Capture the cell that displays the provided text and extract its (X, Y) central coordinate. 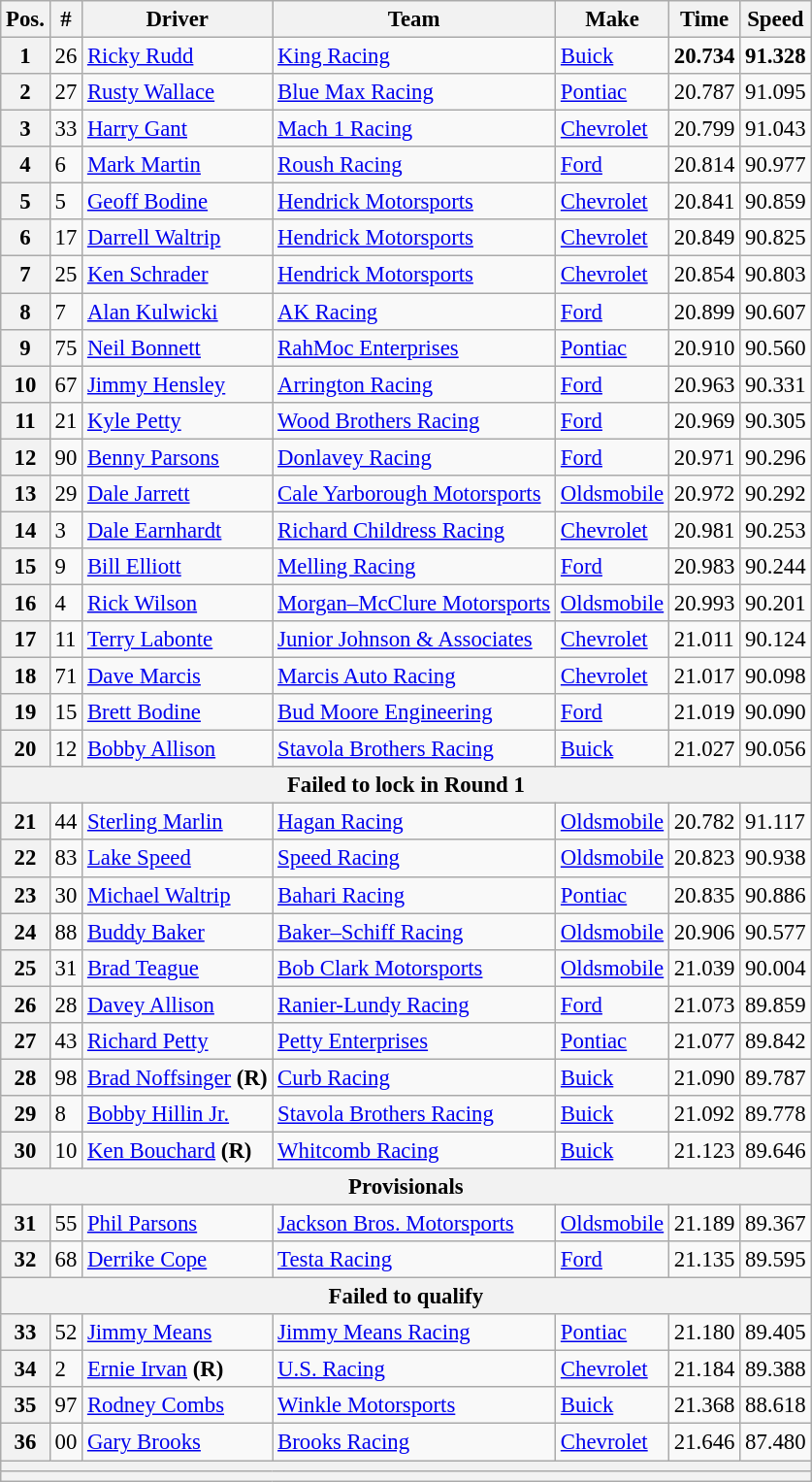
90.124 (776, 640)
20.854 (704, 275)
87.480 (776, 1442)
20.969 (704, 420)
21.019 (704, 712)
67 (66, 384)
21.646 (704, 1442)
Speed Racing (414, 859)
89.388 (776, 1369)
52 (66, 1333)
16 (25, 603)
90.607 (776, 312)
20.823 (704, 859)
20.835 (704, 895)
Driver (178, 19)
Ken Bouchard (R) (178, 1150)
21.184 (704, 1369)
Ranier-Lundy Racing (414, 1004)
90.056 (776, 749)
Jimmy Means (178, 1333)
22 (25, 859)
Ernie Irvan (R) (178, 1369)
Brett Bodine (178, 712)
90.938 (776, 859)
Melling Racing (414, 567)
20.910 (704, 347)
90.004 (776, 968)
Marcis Auto Racing (414, 676)
23 (25, 895)
Pos. (25, 19)
71 (66, 676)
Jimmy Means Racing (414, 1333)
90.859 (776, 202)
90.825 (776, 238)
Arrington Racing (414, 384)
Winkle Motorsports (414, 1406)
Whitcomb Racing (414, 1150)
Brooks Racing (414, 1442)
89.646 (776, 1150)
91.043 (776, 129)
89.367 (776, 1224)
Ken Schrader (178, 275)
Michael Waltrip (178, 895)
Hagan Racing (414, 822)
21.039 (704, 968)
32 (25, 1260)
21.180 (704, 1333)
43 (66, 1041)
Rusty Wallace (178, 92)
75 (66, 347)
13 (25, 494)
20.899 (704, 312)
44 (66, 822)
Phil Parsons (178, 1224)
21.092 (704, 1114)
1 (25, 56)
88.618 (776, 1406)
21.027 (704, 749)
90.201 (776, 603)
Brad Noffsinger (R) (178, 1077)
20.849 (704, 238)
21.189 (704, 1224)
Dale Earnhardt (178, 530)
89.405 (776, 1333)
20.963 (704, 384)
34 (25, 1369)
Bob Clark Motorsports (414, 968)
20.981 (704, 530)
Dave Marcis (178, 676)
90.253 (776, 530)
Benny Parsons (178, 457)
91.117 (776, 822)
20.782 (704, 822)
Ricky Rudd (178, 56)
88 (66, 932)
Time (704, 19)
90.977 (776, 165)
Speed (776, 19)
20.841 (704, 202)
Kyle Petty (178, 420)
90.244 (776, 567)
Dale Jarrett (178, 494)
21.368 (704, 1406)
Gary Brooks (178, 1442)
20.983 (704, 567)
Brad Teague (178, 968)
21.077 (704, 1041)
91.328 (776, 56)
21.090 (704, 1077)
Neil Bonnett (178, 347)
89.842 (776, 1041)
18 (25, 676)
Wood Brothers Racing (414, 420)
90 (66, 457)
90.886 (776, 895)
90.098 (776, 676)
Rodney Combs (178, 1406)
21.017 (704, 676)
Bahari Racing (414, 895)
00 (66, 1442)
Make (613, 19)
Derrike Cope (178, 1260)
Testa Racing (414, 1260)
89.787 (776, 1077)
Petty Enterprises (414, 1041)
Donlavey Racing (414, 457)
21.011 (704, 640)
Mark Martin (178, 165)
Davey Allison (178, 1004)
Cale Yarborough Motorsports (414, 494)
14 (25, 530)
Curb Racing (414, 1077)
# (66, 19)
83 (66, 859)
68 (66, 1260)
20.972 (704, 494)
55 (66, 1224)
89.778 (776, 1114)
90.560 (776, 347)
Richard Childress Racing (414, 530)
98 (66, 1077)
Failed to lock in Round 1 (406, 785)
90.090 (776, 712)
90.803 (776, 275)
89.595 (776, 1260)
21.135 (704, 1260)
Lake Speed (178, 859)
Alan Kulwicki (178, 312)
Richard Petty (178, 1041)
Bud Moore Engineering (414, 712)
Geoff Bodine (178, 202)
21.073 (704, 1004)
20.787 (704, 92)
U.S. Racing (414, 1369)
20.993 (704, 603)
91.095 (776, 92)
Morgan–McClure Motorsports (414, 603)
21.123 (704, 1150)
35 (25, 1406)
Failed to qualify (406, 1297)
90.331 (776, 384)
Blue Max Racing (414, 92)
Bobby Hillin Jr. (178, 1114)
97 (66, 1406)
20.814 (704, 165)
Jimmy Hensley (178, 384)
Mach 1 Racing (414, 129)
Darrell Waltrip (178, 238)
Jackson Bros. Motorsports (414, 1224)
AK Racing (414, 312)
Baker–Schiff Racing (414, 932)
RahMoc Enterprises (414, 347)
Bobby Allison (178, 749)
90.305 (776, 420)
Roush Racing (414, 165)
20.734 (704, 56)
20.799 (704, 129)
King Racing (414, 56)
Team (414, 19)
24 (25, 932)
19 (25, 712)
Harry Gant (178, 129)
20.971 (704, 457)
Rick Wilson (178, 603)
Buddy Baker (178, 932)
Sterling Marlin (178, 822)
90.296 (776, 457)
Junior Johnson & Associates (414, 640)
Terry Labonte (178, 640)
89.859 (776, 1004)
Bill Elliott (178, 567)
36 (25, 1442)
90.292 (776, 494)
90.577 (776, 932)
20 (25, 749)
20.906 (704, 932)
Provisionals (406, 1187)
